Search for the cell housing the specified text and yield its [X, Y] center coordinate. 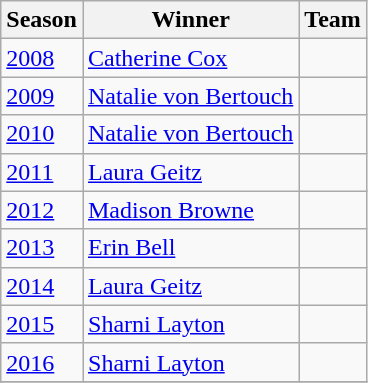
2013 [42, 248]
2014 [42, 286]
2011 [42, 172]
Team [333, 20]
Season [42, 20]
2008 [42, 58]
2009 [42, 96]
Erin Bell [190, 248]
2010 [42, 134]
2015 [42, 324]
Catherine Cox [190, 58]
2016 [42, 362]
Madison Browne [190, 210]
Winner [190, 20]
2012 [42, 210]
